Output the [x, y] coordinate of the center of the cell containing the given text.  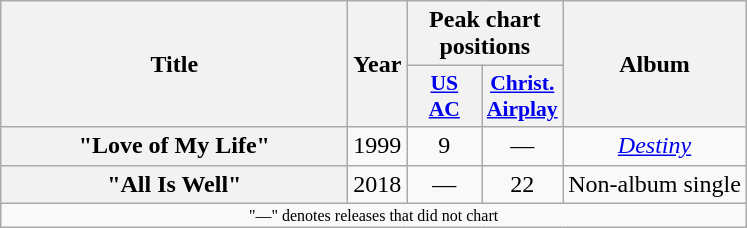
Non-album single [655, 184]
1999 [378, 146]
Year [378, 64]
Album [655, 64]
9 [444, 146]
Title [174, 64]
USAC [444, 96]
"—" denotes releases that did not chart [374, 215]
"Love of My Life" [174, 146]
Christ. Airplay [522, 96]
2018 [378, 184]
"All Is Well" [174, 184]
22 [522, 184]
Peak chart positions [485, 34]
Destiny [655, 146]
